Extract the [X, Y] coordinate from the center of the cell holding the provided text.  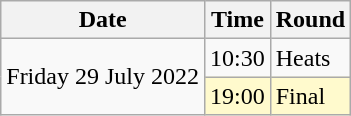
Final [310, 96]
10:30 [237, 58]
Friday 29 July 2022 [103, 77]
19:00 [237, 96]
Date [103, 20]
Time [237, 20]
Round [310, 20]
Heats [310, 58]
